Return the (x, y) coordinate for the center point of the cell that contains the specified text.  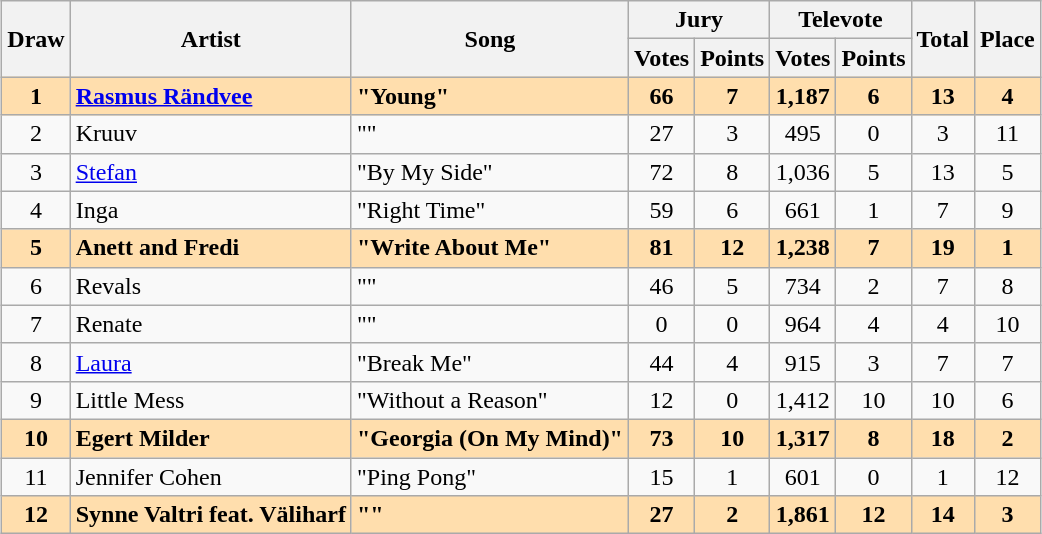
964 (803, 324)
"Right Time" (490, 210)
15 (661, 477)
44 (661, 362)
"Young" (490, 96)
59 (661, 210)
72 (661, 172)
661 (803, 210)
Stefan (210, 172)
14 (943, 515)
Jennifer Cohen (210, 477)
Egert Milder (210, 438)
19 (943, 248)
"Without a Reason" (490, 400)
734 (803, 286)
Televote (840, 20)
Draw (36, 39)
Kruuv (210, 134)
Anett and Fredi (210, 248)
1,317 (803, 438)
495 (803, 134)
Synne Valtri feat. Väliharf (210, 515)
1,861 (803, 515)
1,412 (803, 400)
Renate (210, 324)
1,036 (803, 172)
46 (661, 286)
"Ping Pong" (490, 477)
601 (803, 477)
"Georgia (On My Mind)" (490, 438)
"Break Me" (490, 362)
66 (661, 96)
1,187 (803, 96)
Jury (698, 20)
Inga (210, 210)
Rasmus Rändvee (210, 96)
81 (661, 248)
Artist (210, 39)
Revals (210, 286)
Total (943, 39)
Little Mess (210, 400)
18 (943, 438)
Song (490, 39)
Laura (210, 362)
"By My Side" (490, 172)
73 (661, 438)
1,238 (803, 248)
915 (803, 362)
Place (1008, 39)
"Write About Me" (490, 248)
